For the text-containing cell, return its midpoint in [x, y] coordinate format. 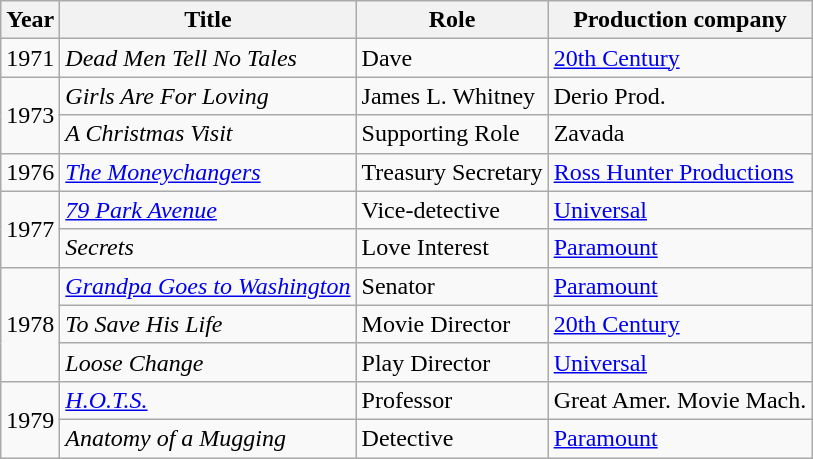
1976 [30, 172]
Year [30, 20]
To Save His Life [208, 324]
Anatomy of a Mugging [208, 438]
Supporting Role [452, 134]
Loose Change [208, 362]
1973 [30, 115]
Detective [452, 438]
A Christmas Visit [208, 134]
1979 [30, 419]
Great Amer. Movie Mach. [680, 400]
Grandpa Goes to Washington [208, 286]
1971 [30, 58]
Zavada [680, 134]
Role [452, 20]
Treasury Secretary [452, 172]
Ross Hunter Productions [680, 172]
Professor [452, 400]
Play Director [452, 362]
The Moneychangers [208, 172]
James L. Whitney [452, 96]
Secrets [208, 248]
Derio Prod. [680, 96]
H.O.T.S. [208, 400]
Vice-detective [452, 210]
Production company [680, 20]
Love Interest [452, 248]
Girls Are For Loving [208, 96]
Senator [452, 286]
Movie Director [452, 324]
Title [208, 20]
Dead Men Tell No Tales [208, 58]
79 Park Avenue [208, 210]
1978 [30, 324]
1977 [30, 229]
Dave [452, 58]
